Search for the cell housing the specified text and yield its [x, y] center coordinate. 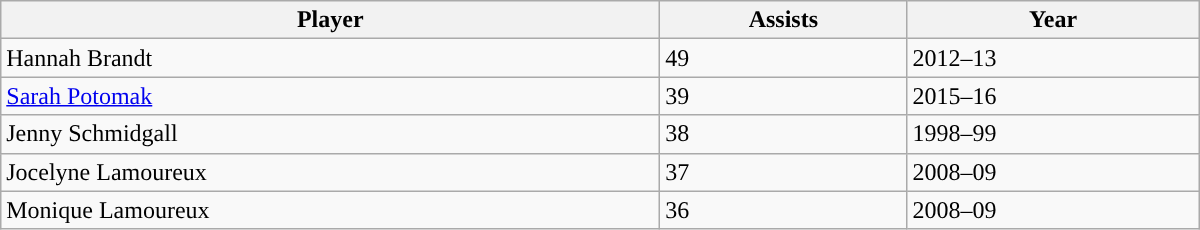
Assists [784, 20]
49 [784, 58]
1998–99 [1053, 134]
37 [784, 172]
Monique Lamoureux [330, 210]
38 [784, 134]
2015–16 [1053, 96]
39 [784, 96]
36 [784, 210]
2012–13 [1053, 58]
Hannah Brandt [330, 58]
Player [330, 20]
Jocelyne Lamoureux [330, 172]
Sarah Potomak [330, 96]
Jenny Schmidgall [330, 134]
Year [1053, 20]
